Detect which cell encompasses the target text, then output its [X, Y] center coordinate. 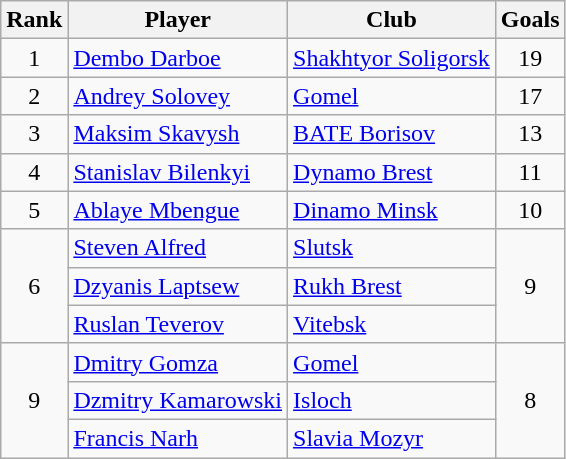
BATE Borisov [392, 134]
Dzyanis Laptsew [178, 286]
Dinamo Minsk [392, 210]
Isloch [392, 400]
3 [34, 134]
Maksim Skavysh [178, 134]
11 [530, 172]
Goals [530, 20]
10 [530, 210]
Francis Narh [178, 438]
Vitebsk [392, 324]
Dembo Darboe [178, 58]
6 [34, 286]
8 [530, 400]
Dmitry Gomza [178, 362]
17 [530, 96]
Dynamo Brest [392, 172]
19 [530, 58]
13 [530, 134]
4 [34, 172]
Ablaye Mbengue [178, 210]
5 [34, 210]
Dzmitry Kamarowski [178, 400]
Steven Alfred [178, 248]
Slavia Mozyr [392, 438]
Stanislav Bilenkyi [178, 172]
Rukh Brest [392, 286]
1 [34, 58]
Shakhtyor Soligorsk [392, 58]
Rank [34, 20]
Player [178, 20]
Ruslan Teverov [178, 324]
Club [392, 20]
Andrey Solovey [178, 96]
2 [34, 96]
Slutsk [392, 248]
